Identify which cell holds the provided text, then report its (x, y) central coordinate. 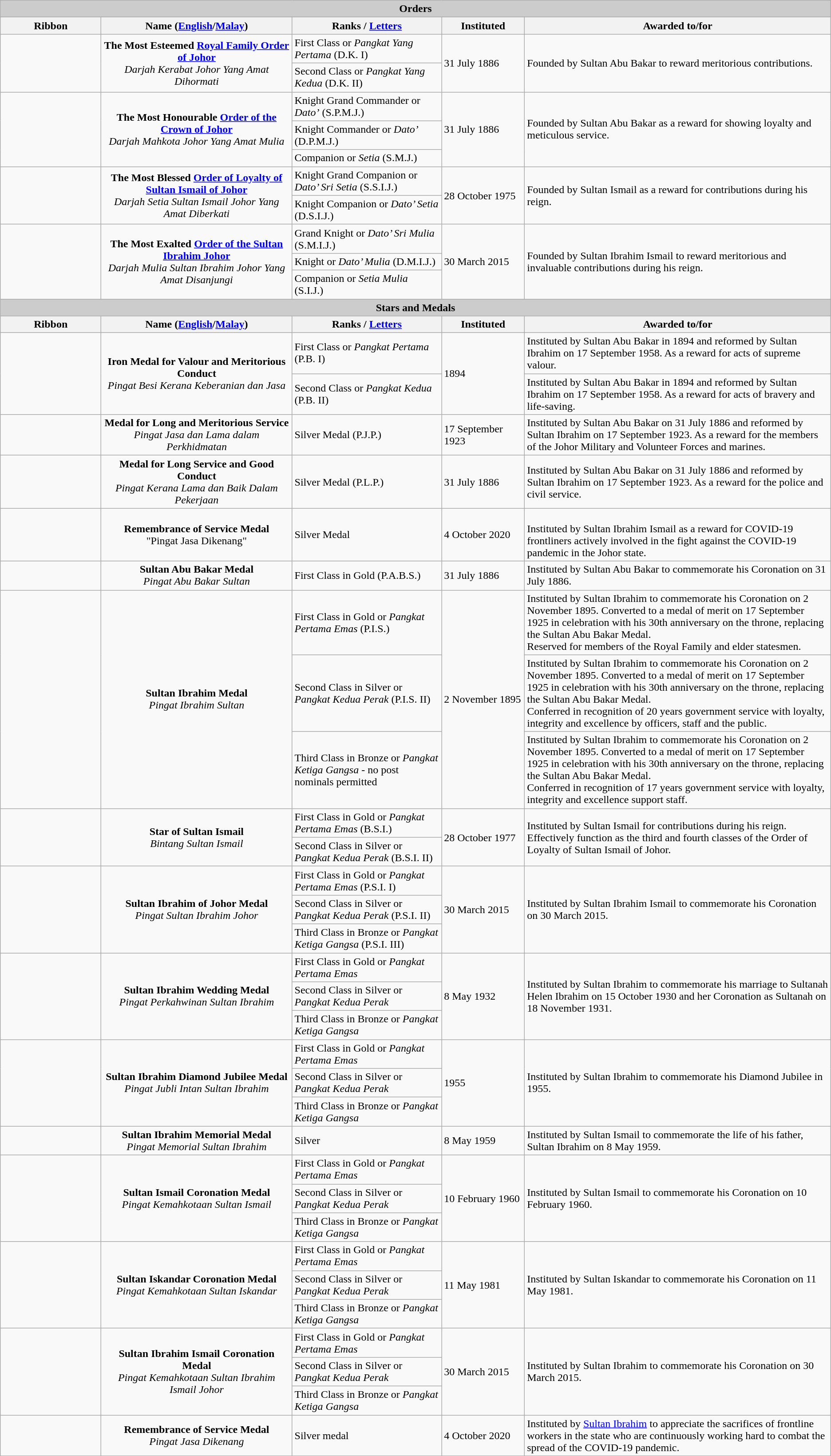
Sultan Ismail Coronation MedalPingat Kemahkotaan Sultan Ismail (197, 1199)
Silver Medal (367, 534)
Third Class in Bronze or Pangkat Ketiga Gangsa - no post nominals permitted (367, 770)
Silver (367, 1141)
Instituted by Sultan Ibrahim to commemorate his Diamond Jubilee in 1955. (678, 1083)
Instituted by Sultan Ibrahim Ismail to commemorate his Coronation on 30 March 2015. (678, 909)
Knight Commander or Dato’ (D.P.M.J.) (367, 135)
Second Class in Silver or Pangkat Kedua Perak (P.S.I. II) (367, 909)
Companion or Setia Mulia (S.I.J.) (367, 284)
8 May 1932 (483, 996)
Sultan Ibrahim Diamond Jubilee MedalPingat Jubli Intan Sultan Ibrahim (197, 1083)
Silver medal (367, 1436)
Knight or Dato’ Mulia (D.M.I.J.) (367, 261)
8 May 1959 (483, 1141)
Second Class in Silver or Pangkat Kedua Perak (P.I.S. II) (367, 693)
First Class in Gold (P.A.B.S.) (367, 575)
1955 (483, 1083)
Medal for Long Service and Good ConductPingat Kerana Lama dan Baik Dalam Pekerjaan (197, 482)
Stars and Medals (415, 308)
Sultan Abu Bakar MedalPingat Abu Bakar Sultan (197, 575)
Knight Grand Commander or Dato’ (S.P.M.J.) (367, 107)
First Class in Gold or Pangkat Pertama Emas (B.S.I.) (367, 823)
Knight Grand Companion or Dato’ Sri Setia (S.S.I.J.) (367, 181)
First Class in Gold or Pangkat Pertama Emas (P.S.I. I) (367, 881)
Third Class in Bronze or Pangkat Ketiga Gangsa (P.S.I. III) (367, 938)
First Class or Pangkat Yang Pertama (D.K. I) (367, 49)
Instituted by Sultan Abu Bakar in 1894 and reformed by Sultan Ibrahim on 17 September 1958. As a reward for acts of bravery and life-saving. (678, 394)
Knight Companion or Dato’ Setia (D.S.I.J.) (367, 210)
Second Class or Pangkat Yang Kedua (D.K. II) (367, 77)
Star of Sultan IsmailBintang Sultan Ismail (197, 837)
2 November 1895 (483, 699)
Instituted by Sultan Abu Bakar on 31 July 1886 and reformed by Sultan Ibrahim on 17 September 1923. As a reward for the police and civil service. (678, 482)
Founded by Sultan Abu Bakar to reward meritorious contributions. (678, 63)
Sultan Iskandar Coronation MedalPingat Kemahkotaan Sultan Iskandar (197, 1285)
28 October 1977 (483, 837)
Founded by Sultan Abu Bakar as a reward for showing loyalty and meticulous service. (678, 129)
Instituted by Sultan Ibrahim to commemorate his Coronation on 30 March 2015. (678, 1372)
First Class in Gold or Pangkat Pertama Emas (P.I.S.) (367, 622)
Remembrance of Service MedalPingat Jasa Dikenang (197, 1436)
Instituted by Sultan Abu Bakar in 1894 and reformed by Sultan Ibrahim on 17 September 1958. As a reward for acts of supreme valour. (678, 353)
10 February 1960 (483, 1199)
17 September 1923 (483, 435)
The Most Esteemed Royal Family Order of JohorDarjah Kerabat Johor Yang Amat Dihormati (197, 63)
Sultan Ibrahim Memorial MedalPingat Memorial Sultan Ibrahim (197, 1141)
Instituted by Sultan Ismail to commemorate the life of his father, Sultan Ibrahim on 8 May 1959. (678, 1141)
Sultan Ibrahim MedalPingat Ibrahim Sultan (197, 699)
Second Class in Silver or Pangkat Kedua Perak (B.S.I. II) (367, 851)
Silver Medal (P.L.P.) (367, 482)
The Most Blessed Order of Loyalty of Sultan Ismail of JohorDarjah Setia Sultan Ismail Johor Yang Amat Diberkati (197, 195)
Companion or Setia (S.M.J.) (367, 158)
Silver Medal (P.J.P.) (367, 435)
Grand Knight or Dato’ Sri Mulia (S.M.I.J.) (367, 239)
Medal for Long and Meritorious ServicePingat Jasa dan Lama dalam Perkhidmatan (197, 435)
First Class or Pangkat Pertama (P.B. I) (367, 353)
Sultan Ibrahim Wedding MedalPingat Perkahwinan Sultan Ibrahim (197, 996)
Instituted by Sultan Abu Bakar to commemorate his Coronation on 31 July 1886. (678, 575)
Instituted by Sultan Ismail to commemorate his Coronation on 10 February 1960. (678, 1199)
Sultan Ibrahim Ismail Coronation MedalPingat Kemahkotaan Sultan Ibrahim Ismail Johor (197, 1372)
28 October 1975 (483, 195)
11 May 1981 (483, 1285)
Sultan Ibrahim of Johor MedalPingat Sultan Ibrahim Johor (197, 909)
Second Class or Pangkat Kedua (P.B. II) (367, 394)
Founded by Sultan Ibrahim Ismail to reward meritorious and invaluable contributions during his reign. (678, 261)
Iron Medal for Valour and Meritorious ConductPingat Besi Kerana Keberanian dan Jasa (197, 374)
Orders (415, 9)
Remembrance of Service Medal"Pingat Jasa Dikenang" (197, 534)
1894 (483, 374)
Founded by Sultan Ismail as a reward for contributions during his reign. (678, 195)
The Most Honourable Order of the Crown of JohorDarjah Mahkota Johor Yang Amat Mulia (197, 129)
The Most Exalted Order of the Sultan Ibrahim JohorDarjah Mulia Sultan Ibrahim Johor Yang Amat Disanjungi (197, 261)
Instituted by Sultan Iskandar to commemorate his Coronation on 11 May 1981. (678, 1285)
